From the cell containing the given text, extract its center point as [x, y] coordinate. 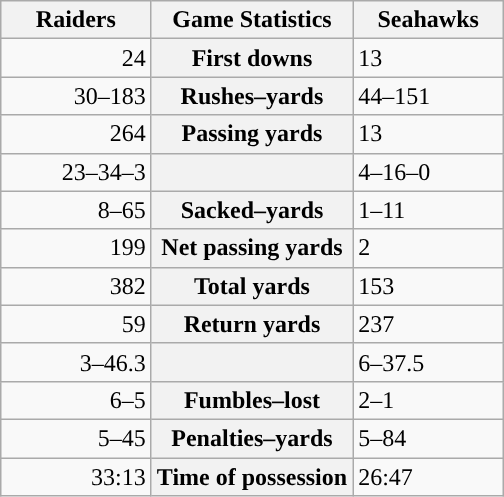
Total yards [252, 286]
Time of possession [252, 477]
26:47 [428, 477]
First downs [252, 58]
237 [428, 324]
6–37.5 [428, 362]
5–84 [428, 438]
23–34–3 [76, 172]
33:13 [76, 477]
Seahawks [428, 20]
153 [428, 286]
Rushes–yards [252, 96]
59 [76, 324]
4–16–0 [428, 172]
2 [428, 248]
30–183 [76, 96]
5–45 [76, 438]
44–151 [428, 96]
24 [76, 58]
199 [76, 248]
8–65 [76, 210]
Penalties–yards [252, 438]
382 [76, 286]
Return yards [252, 324]
264 [76, 134]
Passing yards [252, 134]
3–46.3 [76, 362]
Net passing yards [252, 248]
6–5 [76, 400]
1–11 [428, 210]
2–1 [428, 400]
Fumbles–lost [252, 400]
Raiders [76, 20]
Game Statistics [252, 20]
Sacked–yards [252, 210]
